Locate the cell with the specified text and output its [X, Y] center coordinate. 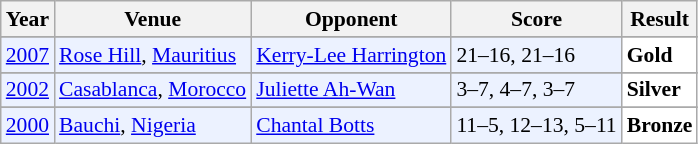
Juliette Ah-Wan [351, 90]
Opponent [351, 19]
Venue [152, 19]
21–16, 21–16 [536, 55]
11–5, 12–13, 5–11 [536, 126]
Gold [660, 55]
2002 [28, 90]
Bauchi, Nigeria [152, 126]
Score [536, 19]
2000 [28, 126]
Rose Hill, Mauritius [152, 55]
Kerry-Lee Harrington [351, 55]
Bronze [660, 126]
Result [660, 19]
2007 [28, 55]
Year [28, 19]
Chantal Botts [351, 126]
Casablanca, Morocco [152, 90]
Silver [660, 90]
3–7, 4–7, 3–7 [536, 90]
